Detect which cell encompasses the target text, then output its [x, y] center coordinate. 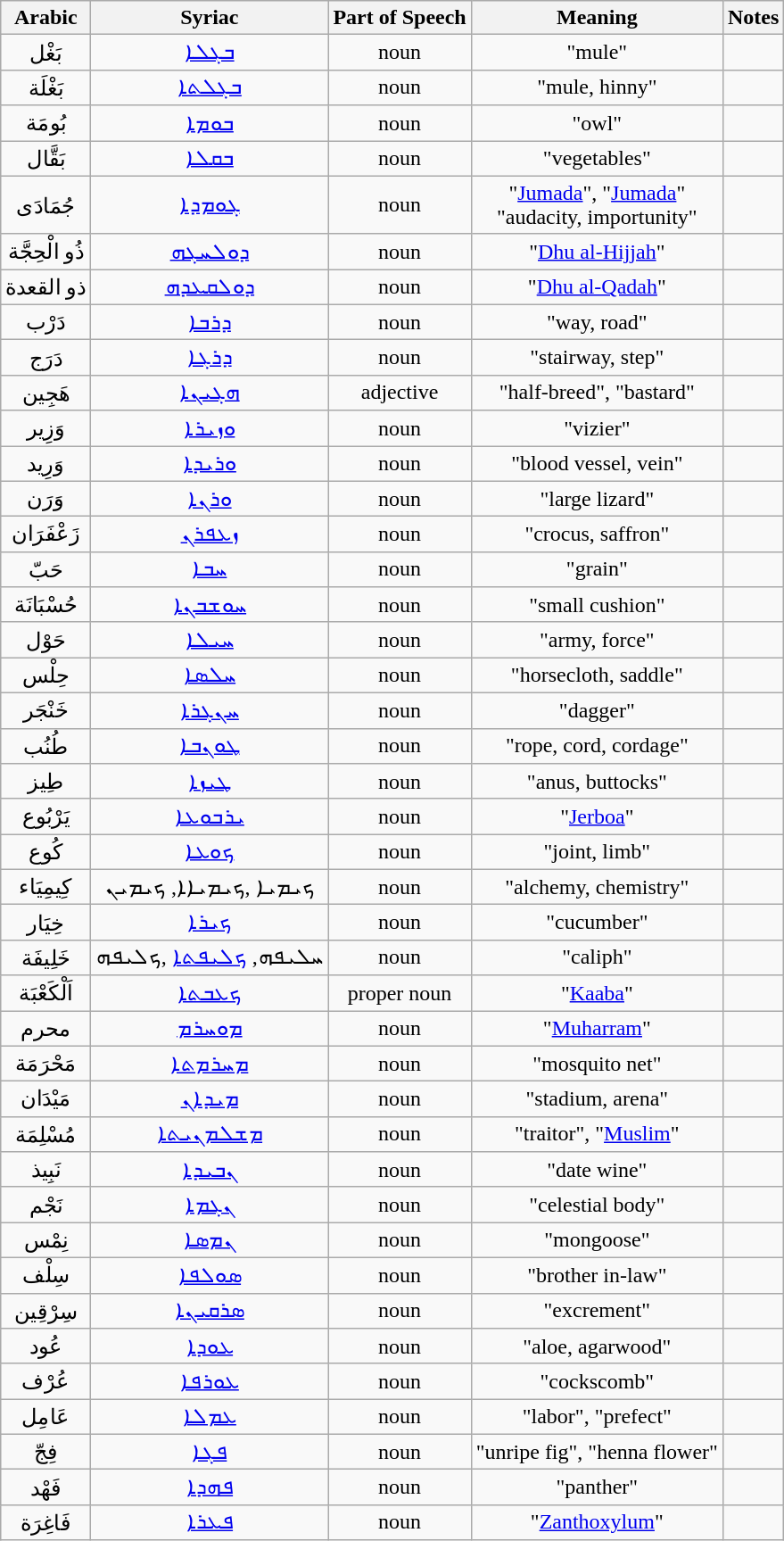
"stairway, step" [597, 358]
"alchemy, chemistry" [597, 887]
"Muharram" [597, 1028]
وَرَن [46, 499]
Notes [753, 18]
بُومَة [46, 123]
"caliph" [597, 957]
كُوع [46, 852]
ܦܥܪܐ [210, 1522]
ܦܗܕܐ [210, 1487]
جُمَادَى [46, 205]
ܟܝܡܝܐ ,ܟܝܡܝܐܐ, ܟܝܡܝܢ [210, 887]
proper noun [400, 993]
"small cushion" [597, 605]
فَهْد [46, 1487]
بَقَّال [46, 159]
ܒܓܠܐ [210, 53]
"half-breed", "bastard" [597, 393]
ܝܪܒܘܥܐ [210, 816]
نَبِيذ [46, 1170]
"cucumber" [597, 923]
سِلْف [46, 1275]
"Zanthoxylum" [597, 1522]
وَرِيد [46, 464]
ܟܘܥܐ [210, 852]
ܘܪܝܕܐ [210, 464]
ܣܘܠܦܐ [210, 1275]
محرم [46, 1028]
"celestial body" [597, 1205]
سِرْقِين [46, 1311]
"army, force" [597, 640]
"crocus, saffron" [597, 534]
"anus, buttocks" [597, 782]
ܛܘܢܒܐ [210, 746]
"excrement" [597, 1311]
كِيمِيَاء [46, 887]
"panther" [597, 1487]
ܦܓܐ [210, 1452]
ܘܪܢܐ [210, 499]
"Dhu al-Hijjah" [597, 252]
"stadium, arena" [597, 1099]
ܗܓܝܢܐ [210, 393]
نَجْم [46, 1205]
ܕܪܒܐ [210, 322]
عُرْف [46, 1381]
Part of Speech [400, 18]
"cockscomb" [597, 1381]
اَلْكَعْبَة [46, 993]
Meaning [597, 18]
ܓܘܡܕܐ [210, 205]
"way, road" [597, 322]
"large lizard" [597, 499]
ܚܒܐ [210, 569]
ܒܩܠܐ [210, 159]
ܥܘܕܐ [210, 1346]
"joint, limb" [597, 852]
حَبّ [46, 569]
ܢܓܡܐ [210, 1205]
"brother in-law" [597, 1275]
حِلْس [46, 675]
زَعْفَرَان [46, 534]
فِجّ [46, 1452]
عُود [46, 1346]
بَغْل [46, 53]
"mule" [597, 53]
ܡܝܕܐܢ [210, 1099]
ܚܠܝܦܗ, ܟܠܝܦܬܐ ,ܟܠܝܦܗ [210, 957]
"grain" [597, 569]
"horsecloth, saddle" [597, 675]
"mosquito net" [597, 1064]
"vegetables" [597, 159]
ذُو الْحِجَّة [46, 252]
طُنُب [46, 746]
Arabic [46, 18]
ܕܪܓܐ [210, 358]
"mule, hinny" [597, 87]
"Dhu al-Qadah" [597, 287]
دَرْب [46, 322]
ܡܫܠܡܢܝܬܐ [210, 1134]
ܕܘܠܚܓܗ [210, 252]
"vizier" [597, 428]
"aloe, agarwood" [597, 1346]
"mongoose" [597, 1240]
حَوْل [46, 640]
Syriac [210, 18]
ܣܪܩܝܢܐ [210, 1311]
ܥܡܠܐ [210, 1417]
ܚܠܣܐ [210, 675]
حُسْبَانَة [46, 605]
"owl" [597, 123]
ܕܘܠܩܥܕܗ [210, 287]
ܒܓܠܬܐ [210, 87]
مَيْدَان [46, 1099]
ܒܘܡܐ [210, 123]
"rope, cord, cordage" [597, 746]
"labor", "prefect" [597, 1417]
"blood vessel, vein" [597, 464]
"dagger" [597, 710]
بَغْلَة [46, 87]
ܛܝܙܐ [210, 782]
"unripe fig", "henna flower" [597, 1452]
يَرْبُوع [46, 816]
خِيَار [46, 923]
هَجِين [46, 393]
"Kaaba" [597, 993]
ܟܝܪܐ [210, 923]
ܘܙܝܪܐ [210, 428]
ܚܢܓܪܐ [210, 710]
"traitor", "Muslim" [597, 1134]
ܚܝܠܐ [210, 640]
ܢܡܣܐ [210, 1240]
"Jumada", "Jumada""audacity, importunity" [597, 205]
ܡܚܪܡܬܐ [210, 1064]
طِيز [46, 782]
ܡܘܚܪܡ [210, 1028]
adjective [400, 393]
عَامِل [46, 1417]
فَاغِرَة [46, 1522]
دَرَج [46, 358]
مَحْرَمَة [46, 1064]
ذو القعدة [46, 287]
ܥܘܪܦܐ [210, 1381]
مُسْلِمَة [46, 1134]
وَزِير [46, 428]
"Jerboa" [597, 816]
ܙܥܦܪܢ [210, 534]
نِمْس [46, 1240]
"date wine" [597, 1170]
ܟܥܒܬܐ [210, 993]
ܢܒܝܕܐ [210, 1170]
ܚܘܫܒܢܐ [210, 605]
خَنْجَر [46, 710]
خَلِيفَة [46, 957]
